Determine the [x, y] coordinate at the center of the cell enclosing the given text.  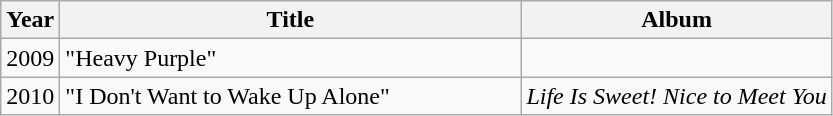
"Heavy Purple" [290, 58]
Life Is Sweet! Nice to Meet You [676, 96]
Year [30, 20]
2009 [30, 58]
2010 [30, 96]
Album [676, 20]
Title [290, 20]
"I Don't Want to Wake Up Alone" [290, 96]
